Capture the cell that displays the provided text and extract its (X, Y) central coordinate. 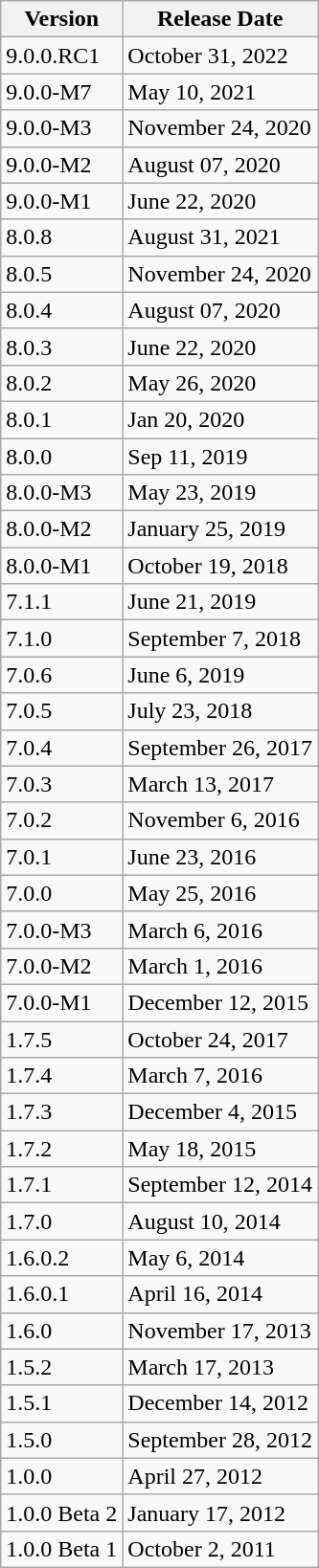
8.0.0-M2 (61, 529)
1.0.0 (61, 1476)
1.6.0.1 (61, 1294)
1.7.0 (61, 1221)
7.0.4 (61, 748)
March 17, 2013 (220, 1367)
8.0.0-M1 (61, 566)
November 6, 2016 (220, 820)
December 12, 2015 (220, 1002)
8.0.5 (61, 274)
7.1.0 (61, 638)
1.7.3 (61, 1112)
7.0.6 (61, 675)
July 23, 2018 (220, 711)
January 17, 2012 (220, 1512)
October 24, 2017 (220, 1039)
September 7, 2018 (220, 638)
8.0.3 (61, 347)
October 31, 2022 (220, 56)
7.0.0-M2 (61, 966)
April 27, 2012 (220, 1476)
9.0.0-M2 (61, 165)
1.7.2 (61, 1149)
June 21, 2019 (220, 602)
Release Date (220, 19)
October 19, 2018 (220, 566)
1.5.0 (61, 1440)
8.0.0 (61, 457)
August 31, 2021 (220, 237)
June 23, 2016 (220, 857)
1.6.0 (61, 1331)
9.0.0-M3 (61, 128)
7.0.1 (61, 857)
1.0.0 Beta 2 (61, 1512)
March 6, 2016 (220, 930)
September 12, 2014 (220, 1185)
1.0.0 Beta 1 (61, 1549)
9.0.0.RC1 (61, 56)
May 18, 2015 (220, 1149)
9.0.0-M7 (61, 92)
May 23, 2019 (220, 493)
9.0.0-M1 (61, 201)
7.1.1 (61, 602)
Sep 11, 2019 (220, 457)
August 10, 2014 (220, 1221)
January 25, 2019 (220, 529)
8.0.1 (61, 419)
March 13, 2017 (220, 784)
1.5.2 (61, 1367)
1.5.1 (61, 1403)
7.0.0 (61, 893)
May 10, 2021 (220, 92)
October 2, 2011 (220, 1549)
1.7.1 (61, 1185)
September 28, 2012 (220, 1440)
1.6.0.2 (61, 1258)
Jan 20, 2020 (220, 419)
7.0.3 (61, 784)
March 7, 2016 (220, 1076)
7.0.2 (61, 820)
7.0.5 (61, 711)
May 26, 2020 (220, 383)
8.0.8 (61, 237)
December 4, 2015 (220, 1112)
8.0.0-M3 (61, 493)
March 1, 2016 (220, 966)
1.7.4 (61, 1076)
1.7.5 (61, 1039)
8.0.2 (61, 383)
7.0.0-M1 (61, 1002)
Version (61, 19)
April 16, 2014 (220, 1294)
September 26, 2017 (220, 748)
December 14, 2012 (220, 1403)
7.0.0-M3 (61, 930)
November 17, 2013 (220, 1331)
May 25, 2016 (220, 893)
May 6, 2014 (220, 1258)
8.0.4 (61, 310)
June 6, 2019 (220, 675)
